From the cell containing the given text, extract its center point as [x, y] coordinate. 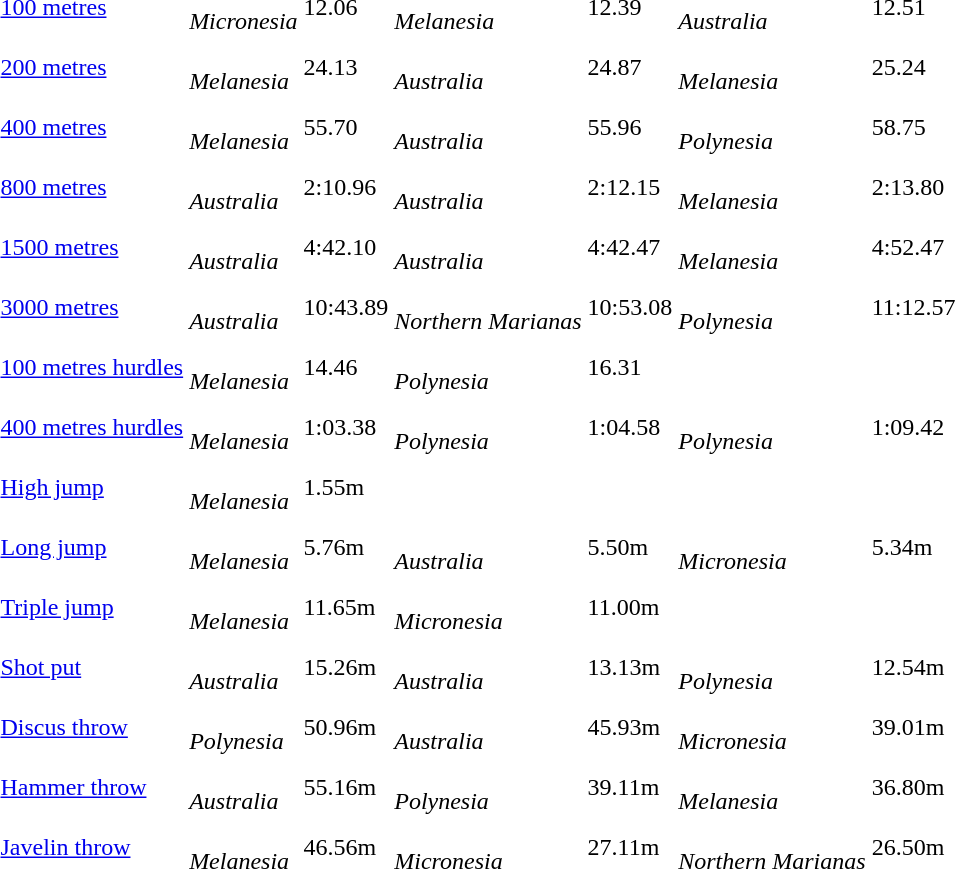
1:04.58 [630, 428]
10:43.89 [346, 308]
15.26m [346, 668]
55.96 [630, 128]
4:42.10 [346, 248]
1:03.38 [346, 428]
4:42.47 [630, 248]
13.13m [630, 668]
14.46 [346, 368]
24.13 [346, 68]
55.70 [346, 128]
2:12.15 [630, 188]
10:53.08 [630, 308]
11.00m [630, 608]
45.93m [630, 728]
5.50m [630, 548]
50.96m [346, 728]
16.31 [630, 368]
39.11m [630, 788]
1.55m [346, 488]
Northern Marianas [488, 308]
5.76m [346, 548]
2:10.96 [346, 188]
55.16m [346, 788]
24.87 [630, 68]
11.65m [346, 608]
